Identify which cell holds the provided text, then report its (X, Y) central coordinate. 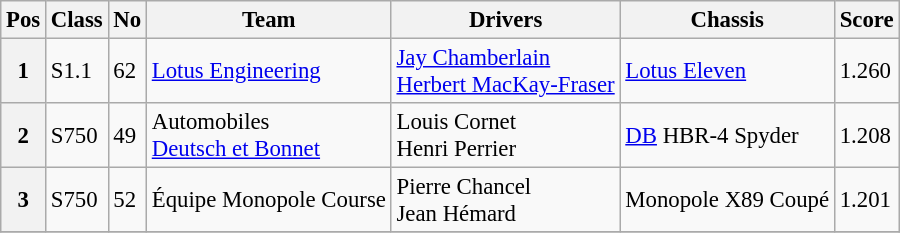
49 (127, 136)
AutomobilesDeutsch et Bonnet (268, 136)
Louis Cornet Henri Perrier (506, 136)
Lotus Engineering (268, 72)
Lotus Eleven (727, 72)
2 (24, 136)
Score (866, 20)
Monopole X89 Coupé (727, 200)
3 (24, 200)
DB HBR-4 Spyder (727, 136)
52 (127, 200)
Pierre Chancel Jean Hémard (506, 200)
1.201 (866, 200)
Drivers (506, 20)
Jay Chamberlain Herbert MacKay-Fraser (506, 72)
Chassis (727, 20)
1.260 (866, 72)
1.208 (866, 136)
1 (24, 72)
Team (268, 20)
No (127, 20)
62 (127, 72)
Équipe Monopole Course (268, 200)
Pos (24, 20)
Class (78, 20)
S1.1 (78, 72)
